Scan for the cell matching the given text and deliver its [X, Y] coordinate at center. 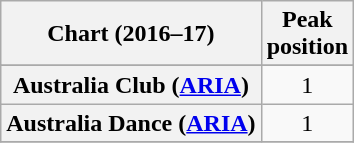
Chart (2016–17) [131, 34]
Australia Club (ARIA) [131, 85]
Australia Dance (ARIA) [131, 123]
Peak position [307, 34]
